Locate the cell with the specified text and output its [X, Y] center coordinate. 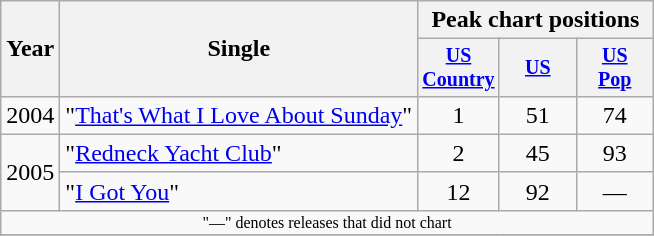
"—" denotes releases that did not chart [327, 222]
US Country [459, 68]
US [538, 68]
Peak chart positions [536, 20]
"Redneck Yacht Club" [239, 153]
12 [459, 191]
1 [459, 115]
2 [459, 153]
51 [538, 115]
92 [538, 191]
USPop [614, 68]
2004 [30, 115]
93 [614, 153]
74 [614, 115]
"That's What I Love About Sunday" [239, 115]
Single [239, 49]
"I Got You" [239, 191]
Year [30, 49]
— [614, 191]
2005 [30, 172]
45 [538, 153]
